Provide the (x, y) coordinate of the cell's center where the given text is located.  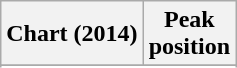
Peak position (189, 34)
Chart (2014) (72, 34)
